Find where the given text appears and provide that cell's center as [x, y] coordinate. 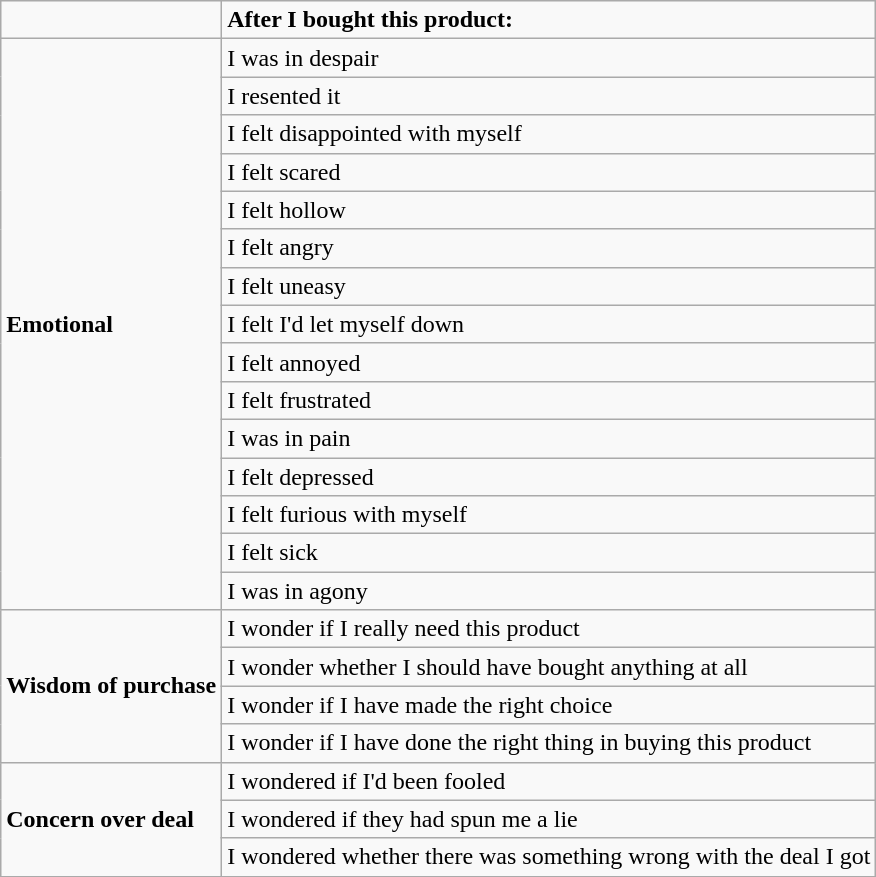
Emotional [112, 324]
I wondered whether there was something wrong with the deal I got [549, 857]
I felt I'd let myself down [549, 324]
Wisdom of purchase [112, 686]
Concern over deal [112, 819]
I wonder if I have done the right thing in buying this product [549, 743]
I was in pain [549, 438]
After I bought this product: [549, 20]
I felt disappointed with myself [549, 134]
I felt angry [549, 248]
I felt scared [549, 172]
I felt depressed [549, 477]
I wondered if I'd been fooled [549, 781]
I felt annoyed [549, 362]
I wonder whether I should have bought anything at all [549, 667]
I resented it [549, 96]
I felt frustrated [549, 400]
I felt furious with myself [549, 515]
I was in despair [549, 58]
I wonder if I have made the right choice [549, 705]
I wonder if I really need this product [549, 629]
I felt sick [549, 553]
I wondered if they had spun me a lie [549, 819]
I felt uneasy [549, 286]
I felt hollow [549, 210]
I was in agony [549, 591]
